Return [X, Y] of the center of cell containing provided text 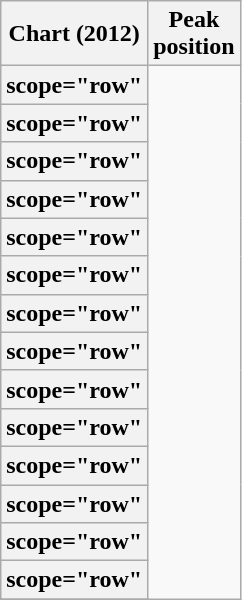
Chart (2012) [74, 34]
Peakposition [194, 34]
